Extract the (x, y) coordinate from the center of the cell holding the provided text.  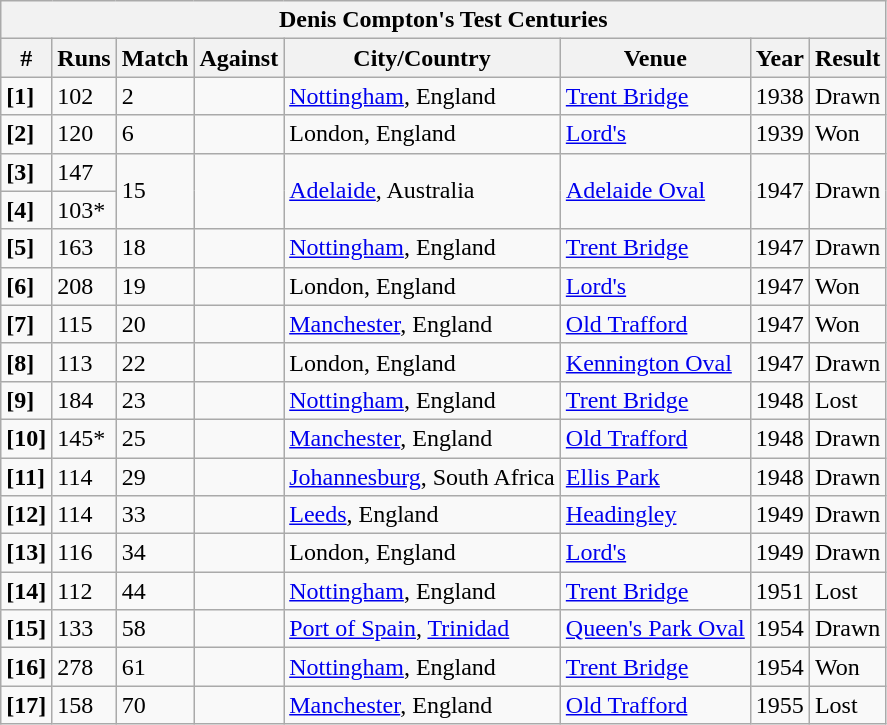
23 (155, 400)
[16] (26, 667)
City/Country (422, 58)
1938 (780, 96)
103* (84, 210)
120 (84, 134)
Year (780, 58)
22 (155, 362)
58 (155, 629)
115 (84, 324)
[3] (26, 172)
1955 (780, 705)
2 (155, 96)
[2] (26, 134)
29 (155, 477)
158 (84, 705)
Match (155, 58)
[14] (26, 591)
[13] (26, 553)
112 (84, 591)
Port of Spain, Trinidad (422, 629)
[1] (26, 96)
184 (84, 400)
[6] (26, 286)
208 (84, 286)
Against (239, 58)
278 (84, 667)
# (26, 58)
Headingley (655, 515)
[4] (26, 210)
18 (155, 248)
147 (84, 172)
163 (84, 248)
102 (84, 96)
1939 (780, 134)
61 (155, 667)
70 (155, 705)
113 (84, 362)
[8] (26, 362)
Adelaide, Australia (422, 191)
[17] (26, 705)
133 (84, 629)
[9] (26, 400)
[10] (26, 438)
Ellis Park (655, 477)
25 (155, 438)
145* (84, 438)
[7] (26, 324)
Queen's Park Oval (655, 629)
20 (155, 324)
[11] (26, 477)
Result (847, 58)
34 (155, 553)
116 (84, 553)
Leeds, England (422, 515)
[5] (26, 248)
19 (155, 286)
[15] (26, 629)
6 (155, 134)
Venue (655, 58)
15 (155, 191)
Johannesburg, South Africa (422, 477)
33 (155, 515)
Runs (84, 58)
Denis Compton's Test Centuries (444, 20)
[12] (26, 515)
Kennington Oval (655, 362)
Adelaide Oval (655, 191)
44 (155, 591)
1951 (780, 591)
